Search for the cell housing the specified text and yield its [x, y] center coordinate. 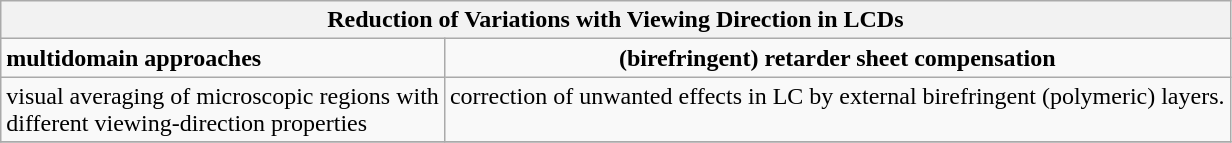
visual averaging of microscopic regions withdifferent viewing-direction properties [223, 110]
Reduction of Variations with Viewing Direction in LCDs [616, 20]
multidomain approaches [223, 58]
(birefringent) retarder sheet compensation [837, 58]
correction of unwanted effects in LC by external birefringent (polymeric) layers. [837, 110]
